Detect which cell encompasses the target text, then output its [X, Y] center coordinate. 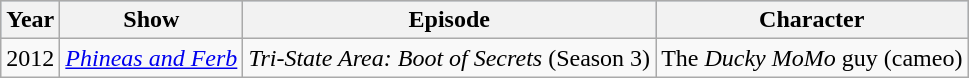
Character [812, 20]
Show [152, 20]
Episode [450, 20]
Phineas and Ferb [152, 58]
The Ducky MoMo guy (cameo) [812, 58]
2012 [30, 58]
Year [30, 20]
Tri-State Area: Boot of Secrets (Season 3) [450, 58]
